From the cell containing the given text, extract its center point as (x, y) coordinate. 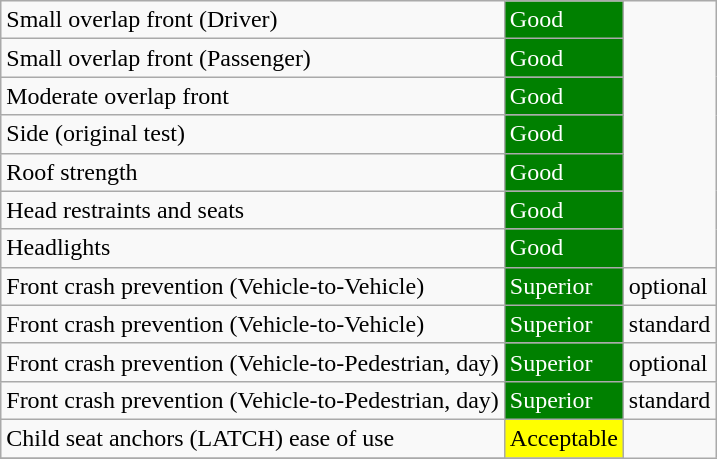
Small overlap front (Driver) (253, 20)
Headlights (253, 248)
Moderate overlap front (253, 96)
Small overlap front (Passenger) (253, 58)
Head restraints and seats (253, 210)
Roof strength (253, 172)
Child seat anchors (LATCH) ease of use (253, 438)
Side (original test) (253, 134)
Acceptable (564, 438)
